Identify which cell holds the provided text, then report its (x, y) central coordinate. 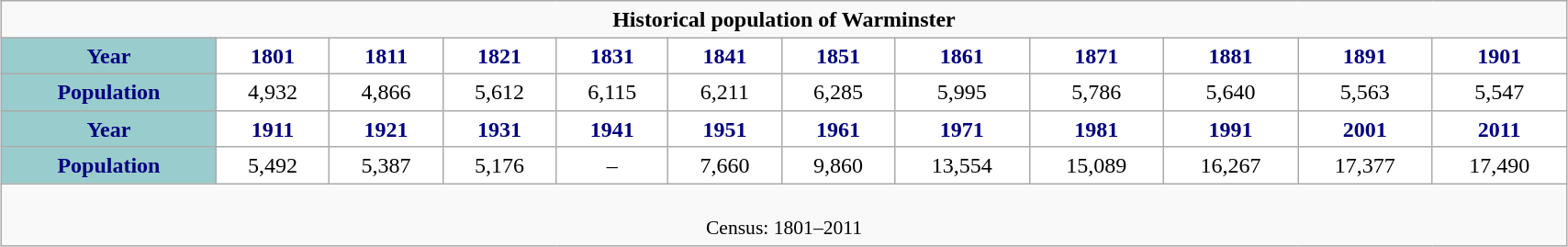
6,115 (612, 92)
1841 (725, 56)
Historical population of Warminster (784, 19)
4,932 (273, 92)
1861 (962, 56)
1911 (273, 129)
1871 (1096, 56)
1971 (962, 129)
1851 (838, 56)
6,285 (838, 92)
2011 (1499, 129)
– (612, 165)
5,640 (1230, 92)
17,377 (1365, 165)
5,995 (962, 92)
4,866 (386, 92)
9,860 (838, 165)
1931 (499, 129)
5,563 (1365, 92)
1891 (1365, 56)
1831 (612, 56)
1811 (386, 56)
5,492 (273, 165)
1901 (1499, 56)
1821 (499, 56)
1961 (838, 129)
6,211 (725, 92)
1801 (273, 56)
13,554 (962, 165)
5,176 (499, 165)
1981 (1096, 129)
17,490 (1499, 165)
2001 (1365, 129)
5,612 (499, 92)
1991 (1230, 129)
1941 (612, 129)
15,089 (1096, 165)
Census: 1801–2011 (784, 215)
1921 (386, 129)
1951 (725, 129)
5,547 (1499, 92)
5,786 (1096, 92)
5,387 (386, 165)
16,267 (1230, 165)
1881 (1230, 56)
7,660 (725, 165)
